Extract the [x, y] coordinate from the center of the cell holding the provided text.  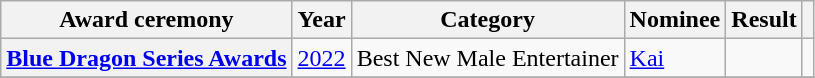
Blue Dragon Series Awards [146, 58]
Category [488, 20]
Result [764, 20]
Award ceremony [146, 20]
Kai [675, 58]
Year [322, 20]
Nominee [675, 20]
Best New Male Entertainer [488, 58]
2022 [322, 58]
